Pinpoint the cell where the given text exists, returning its (x, y) midpoint coordinate. 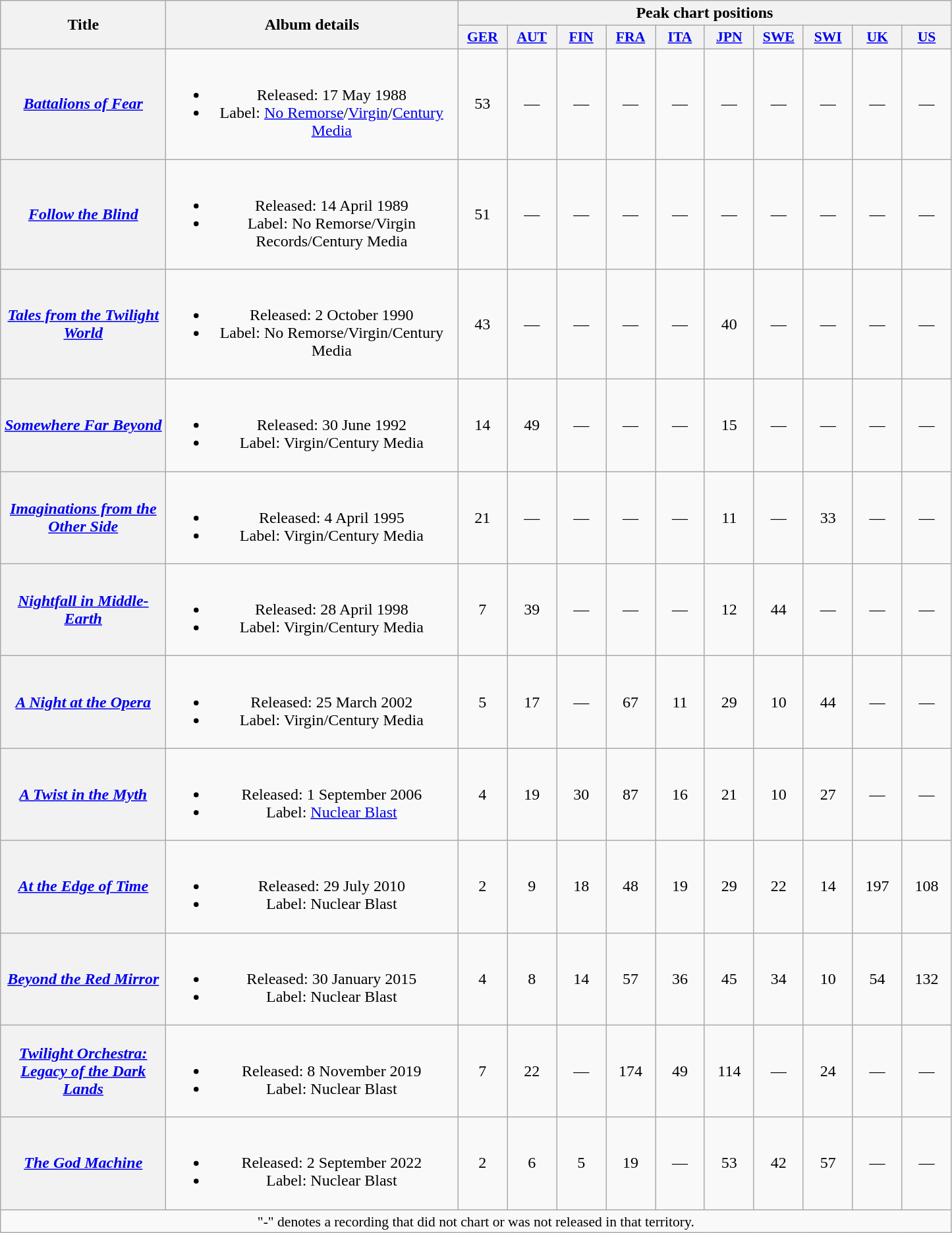
8 (532, 979)
GER (482, 38)
197 (878, 887)
A Twist in the Myth (83, 794)
Released: 29 July 2010Label: Nuclear Blast (312, 887)
JPN (729, 38)
Twilight Orchestra: Legacy of the Dark Lands (83, 1071)
Album details (312, 25)
Follow the Blind (83, 215)
A Night at the Opera (83, 702)
AUT (532, 38)
17 (532, 702)
34 (779, 979)
US (926, 38)
18 (581, 887)
9 (532, 887)
Peak chart positions (705, 13)
24 (827, 1071)
Released: 1 September 2006Label: Nuclear Blast (312, 794)
Battalions of Fear (83, 104)
SWE (779, 38)
Released: 14 April 1989Label: No Remorse/Virgin Records/Century Media (312, 215)
Beyond the Red Mirror (83, 979)
Tales from the Twilight World (83, 324)
67 (631, 702)
FRA (631, 38)
Released: 30 June 1992Label: Virgin/Century Media (312, 425)
87 (631, 794)
SWI (827, 38)
Released: 4 April 1995Label: Virgin/Century Media (312, 518)
Somewhere Far Beyond (83, 425)
Imaginations from the Other Side (83, 518)
40 (729, 324)
12 (729, 610)
Released: 30 January 2015Label: Nuclear Blast (312, 979)
The God Machine (83, 1163)
27 (827, 794)
42 (779, 1163)
At the Edge of Time (83, 887)
51 (482, 215)
Released: 8 November 2019Label: Nuclear Blast (312, 1071)
FIN (581, 38)
Released: 25 March 2002Label: Virgin/Century Media (312, 702)
114 (729, 1071)
36 (680, 979)
39 (532, 610)
108 (926, 887)
Nightfall in Middle-Earth (83, 610)
48 (631, 887)
174 (631, 1071)
Title (83, 25)
Released: 17 May 1988Label: No Remorse/Virgin/Century Media (312, 104)
"-" denotes a recording that did not chart or was not released in that territory. (476, 1221)
Released: 2 September 2022Label: Nuclear Blast (312, 1163)
54 (878, 979)
ITA (680, 38)
16 (680, 794)
Released: 2 October 1990Label: No Remorse/Virgin/Century Media (312, 324)
UK (878, 38)
132 (926, 979)
15 (729, 425)
33 (827, 518)
Released: 28 April 1998Label: Virgin/Century Media (312, 610)
45 (729, 979)
30 (581, 794)
6 (532, 1163)
43 (482, 324)
